Provide the (X, Y) coordinate of the cell's center where the given text is located.  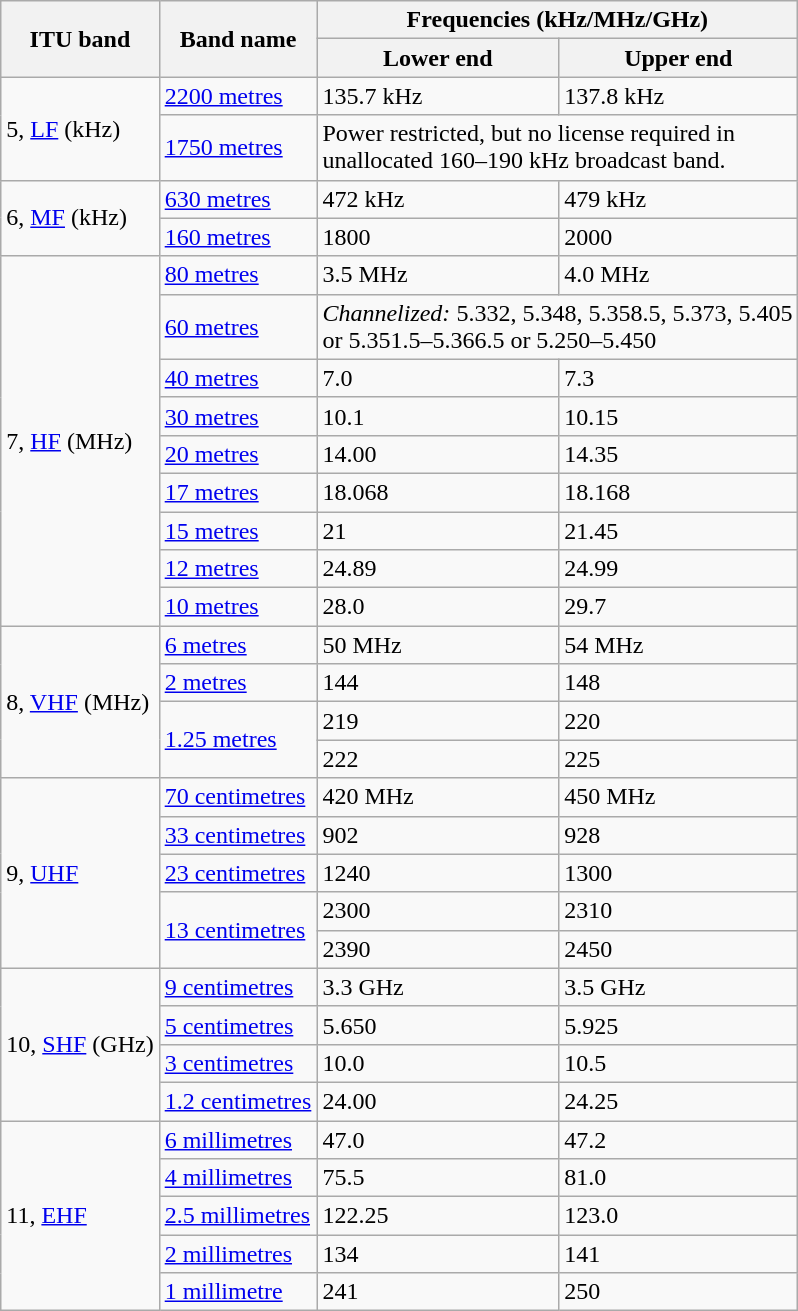
1.2 centimetres (238, 1101)
10, SHF (GHz) (80, 1044)
23 centimetres (238, 873)
12 metres (238, 569)
5, LF (kHz) (80, 128)
3.3 GHz (438, 987)
2 millimetres (238, 1254)
123.0 (678, 1216)
2450 (678, 949)
134 (438, 1254)
15 metres (238, 531)
10.15 (678, 416)
1.25 metres (238, 740)
60 metres (238, 326)
11, EHF (80, 1215)
75.5 (438, 1178)
4.0 MHz (678, 275)
3 centimetres (238, 1063)
20 metres (238, 454)
9 centimetres (238, 987)
40 metres (238, 378)
928 (678, 835)
1750 metres (238, 148)
70 centimetres (238, 797)
2 metres (238, 683)
1800 (438, 237)
902 (438, 835)
1300 (678, 873)
47.2 (678, 1139)
472 kHz (438, 199)
141 (678, 1254)
6 millimetres (238, 1139)
14.00 (438, 454)
30 metres (238, 416)
135.7 kHz (438, 96)
5.650 (438, 1025)
28.0 (438, 607)
250 (678, 1292)
1240 (438, 873)
2310 (678, 911)
2390 (438, 949)
241 (438, 1292)
Upper end (678, 58)
10.0 (438, 1063)
14.35 (678, 454)
24.00 (438, 1101)
18.068 (438, 492)
3.5 GHz (678, 987)
2000 (678, 237)
47.0 (438, 1139)
18.168 (678, 492)
630 metres (238, 199)
5 centimetres (238, 1025)
Frequencies (kHz/MHz/GHz) (558, 20)
225 (678, 759)
Lower end (438, 58)
24.89 (438, 569)
137.8 kHz (678, 96)
219 (438, 721)
13 centimetres (238, 930)
10.1 (438, 416)
7, HF (MHz) (80, 441)
24.99 (678, 569)
6, MF (kHz) (80, 218)
Band name (238, 39)
81.0 (678, 1178)
122.25 (438, 1216)
3.5 MHz (438, 275)
2.5 millimetres (238, 1216)
9, UHF (80, 873)
10.5 (678, 1063)
29.7 (678, 607)
160 metres (238, 237)
148 (678, 683)
6 metres (238, 645)
144 (438, 683)
7.3 (678, 378)
Channelized: 5.332, 5.348, 5.358.5, 5.373, 5.405 or 5.351.5–5.366.5 or 5.250–5.450 (558, 326)
450 MHz (678, 797)
50 MHz (438, 645)
2200 metres (238, 96)
10 metres (238, 607)
1 millimetre (238, 1292)
220 (678, 721)
Power restricted, but no license required in unallocated 160–190 kHz broadcast band. (558, 148)
24.25 (678, 1101)
17 metres (238, 492)
54 MHz (678, 645)
33 centimetres (238, 835)
21 (438, 531)
2300 (438, 911)
4 millimetres (238, 1178)
420 MHz (438, 797)
5.925 (678, 1025)
8, VHF (MHz) (80, 702)
479 kHz (678, 199)
21.45 (678, 531)
80 metres (238, 275)
7.0 (438, 378)
ITU band (80, 39)
222 (438, 759)
